Return the [X, Y] coordinate for the center point of the cell that contains the specified text.  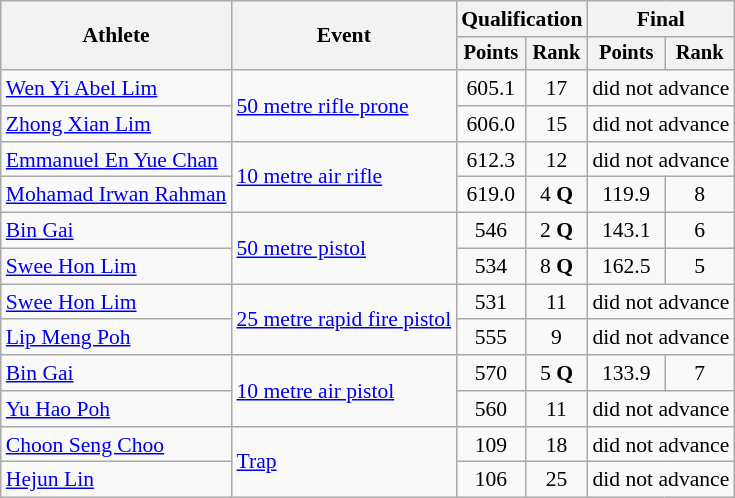
Zhong Xian Lim [116, 124]
Qualification [522, 19]
15 [557, 124]
Yu Hao Poh [116, 409]
5 Q [557, 373]
9 [557, 338]
534 [490, 267]
2 Q [557, 231]
8 Q [557, 267]
50 metre pistol [344, 248]
Athlete [116, 36]
531 [490, 302]
109 [490, 445]
606.0 [490, 124]
605.1 [490, 88]
619.0 [490, 195]
17 [557, 88]
Trap [344, 462]
Final [660, 19]
Emmanuel En Yue Chan [116, 160]
612.3 [490, 160]
50 metre rifle prone [344, 106]
Hejun Lin [116, 480]
143.1 [626, 231]
119.9 [626, 195]
4 Q [557, 195]
Lip Meng Poh [116, 338]
18 [557, 445]
25 [557, 480]
162.5 [626, 267]
555 [490, 338]
546 [490, 231]
106 [490, 480]
7 [700, 373]
25 metre rapid fire pistol [344, 320]
Event [344, 36]
10 metre air pistol [344, 390]
560 [490, 409]
12 [557, 160]
5 [700, 267]
8 [700, 195]
10 metre air rifle [344, 178]
Mohamad Irwan Rahman [116, 195]
Wen Yi Abel Lim [116, 88]
6 [700, 231]
133.9 [626, 373]
Choon Seng Choo [116, 445]
570 [490, 373]
